Locate the cell with the specified text and output its [X, Y] center coordinate. 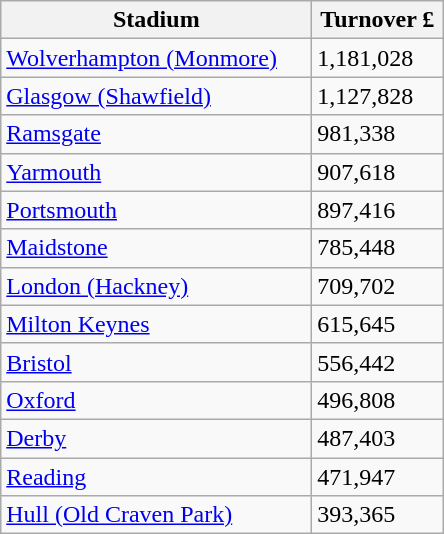
Yarmouth [156, 172]
471,947 [378, 477]
Wolverhampton (Monmore) [156, 58]
Reading [156, 477]
907,618 [378, 172]
487,403 [378, 438]
London (Hackney) [156, 286]
Ramsgate [156, 134]
785,448 [378, 248]
Stadium [156, 20]
981,338 [378, 134]
Maidstone [156, 248]
Turnover £ [378, 20]
556,442 [378, 362]
Oxford [156, 400]
897,416 [378, 210]
496,808 [378, 400]
393,365 [378, 515]
615,645 [378, 324]
Derby [156, 438]
Glasgow (Shawfield) [156, 96]
Portsmouth [156, 210]
1,181,028 [378, 58]
Hull (Old Craven Park) [156, 515]
709,702 [378, 286]
1,127,828 [378, 96]
Milton Keynes [156, 324]
Bristol [156, 362]
